Output the (x, y) coordinate of the center of the cell containing the given text.  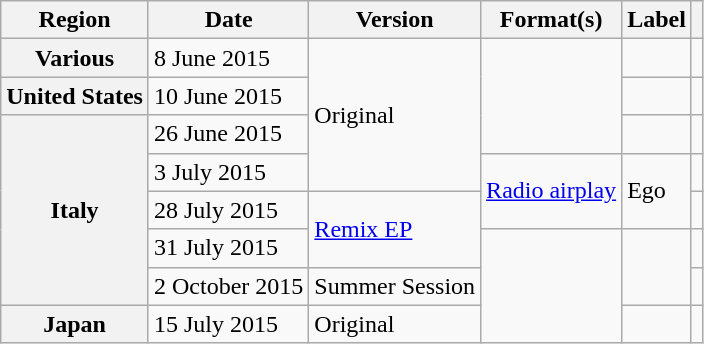
Region (75, 20)
Remix EP (395, 229)
28 July 2015 (228, 210)
Label (657, 20)
Summer Session (395, 286)
Various (75, 58)
Italy (75, 210)
United States (75, 96)
Version (395, 20)
26 June 2015 (228, 134)
Format(s) (552, 20)
15 July 2015 (228, 324)
8 June 2015 (228, 58)
10 June 2015 (228, 96)
31 July 2015 (228, 248)
Ego (657, 191)
Radio airplay (552, 191)
3 July 2015 (228, 172)
Date (228, 20)
Japan (75, 324)
2 October 2015 (228, 286)
